For the text-containing cell, return its midpoint in [X, Y] coordinate format. 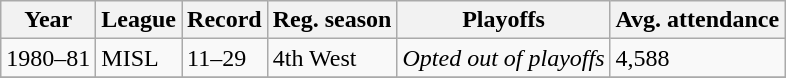
League [139, 20]
Year [48, 20]
Avg. attendance [698, 20]
Playoffs [504, 20]
1980–81 [48, 58]
Record [225, 20]
MISL [139, 58]
Reg. season [332, 20]
11–29 [225, 58]
Opted out of playoffs [504, 58]
4th West [332, 58]
4,588 [698, 58]
